Locate the cell with the specified text and output its [X, Y] center coordinate. 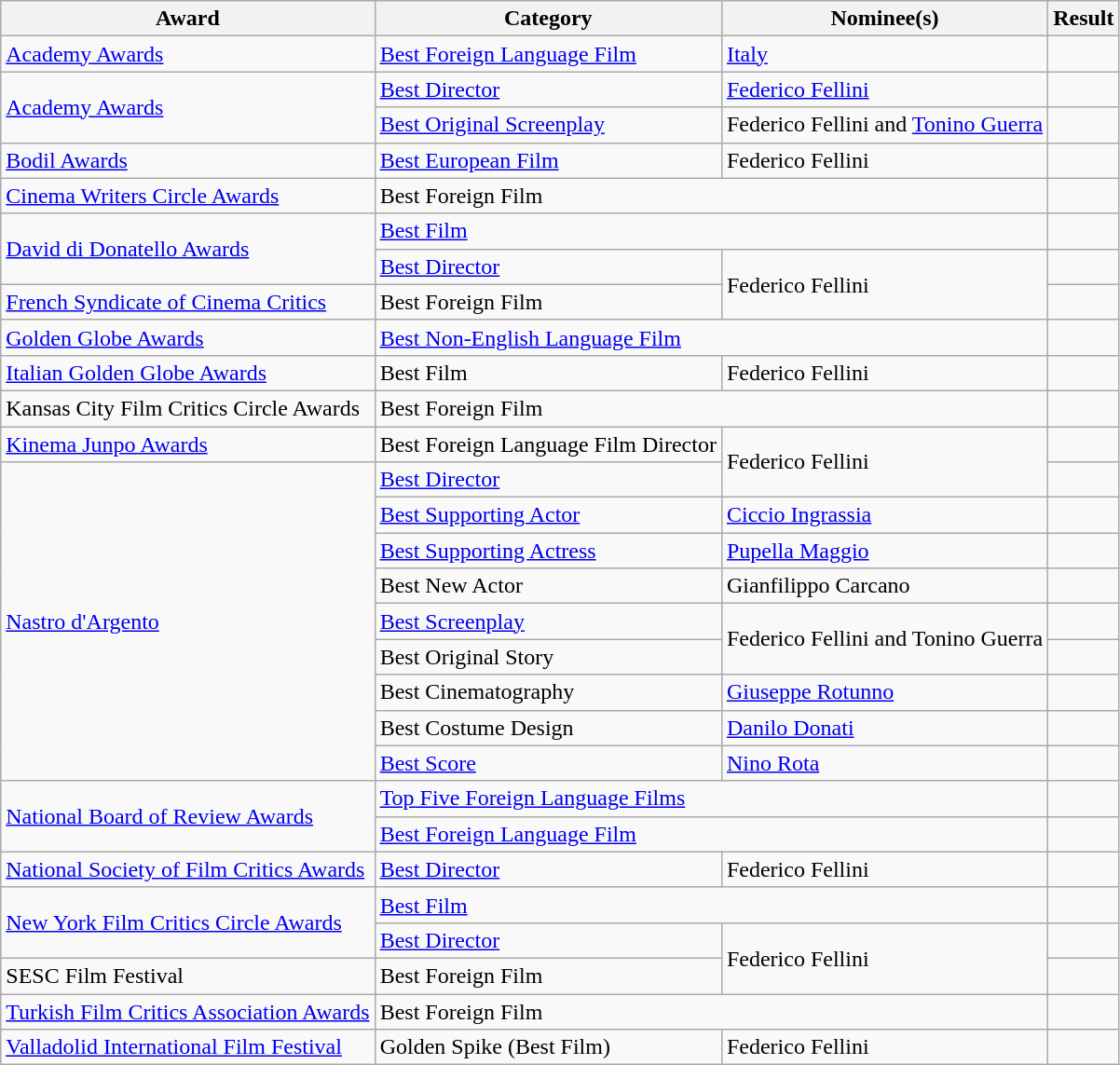
Best Non-English Language Film [712, 337]
National Society of Film Critics Awards [188, 869]
Kansas City Film Critics Circle Awards [188, 408]
Danilo Donati [884, 728]
Gianfilippo Carcano [884, 586]
Top Five Foreign Language Films [712, 799]
Golden Spike (Best Film) [548, 1047]
Turkish Film Critics Association Awards [188, 1011]
Result [1084, 19]
Category [548, 19]
Valladolid International Film Festival [188, 1047]
National Board of Review Awards [188, 816]
Best Costume Design [548, 728]
Golden Globe Awards [188, 337]
SESC Film Festival [188, 976]
Nominee(s) [884, 19]
Italy [884, 54]
Best Original Screenplay [548, 125]
Bodil Awards [188, 160]
Best Screenplay [548, 621]
French Syndicate of Cinema Critics [188, 302]
Giuseppe Rotunno [884, 692]
Best Supporting Actress [548, 551]
Cinema Writers Circle Awards [188, 196]
Pupella Maggio [884, 551]
Italian Golden Globe Awards [188, 373]
Best Foreign Language Film Director [548, 444]
Best Supporting Actor [548, 515]
New York Film Critics Circle Awards [188, 922]
Award [188, 19]
Nastro d'Argento [188, 622]
Nino Rota [884, 763]
David di Donatello Awards [188, 249]
Best Cinematography [548, 692]
Best New Actor [548, 586]
Kinema Junpo Awards [188, 444]
Best Score [548, 763]
Ciccio Ingrassia [884, 515]
Best Original Story [548, 657]
Best European Film [548, 160]
